Capture the cell that displays the provided text and extract its [x, y] central coordinate. 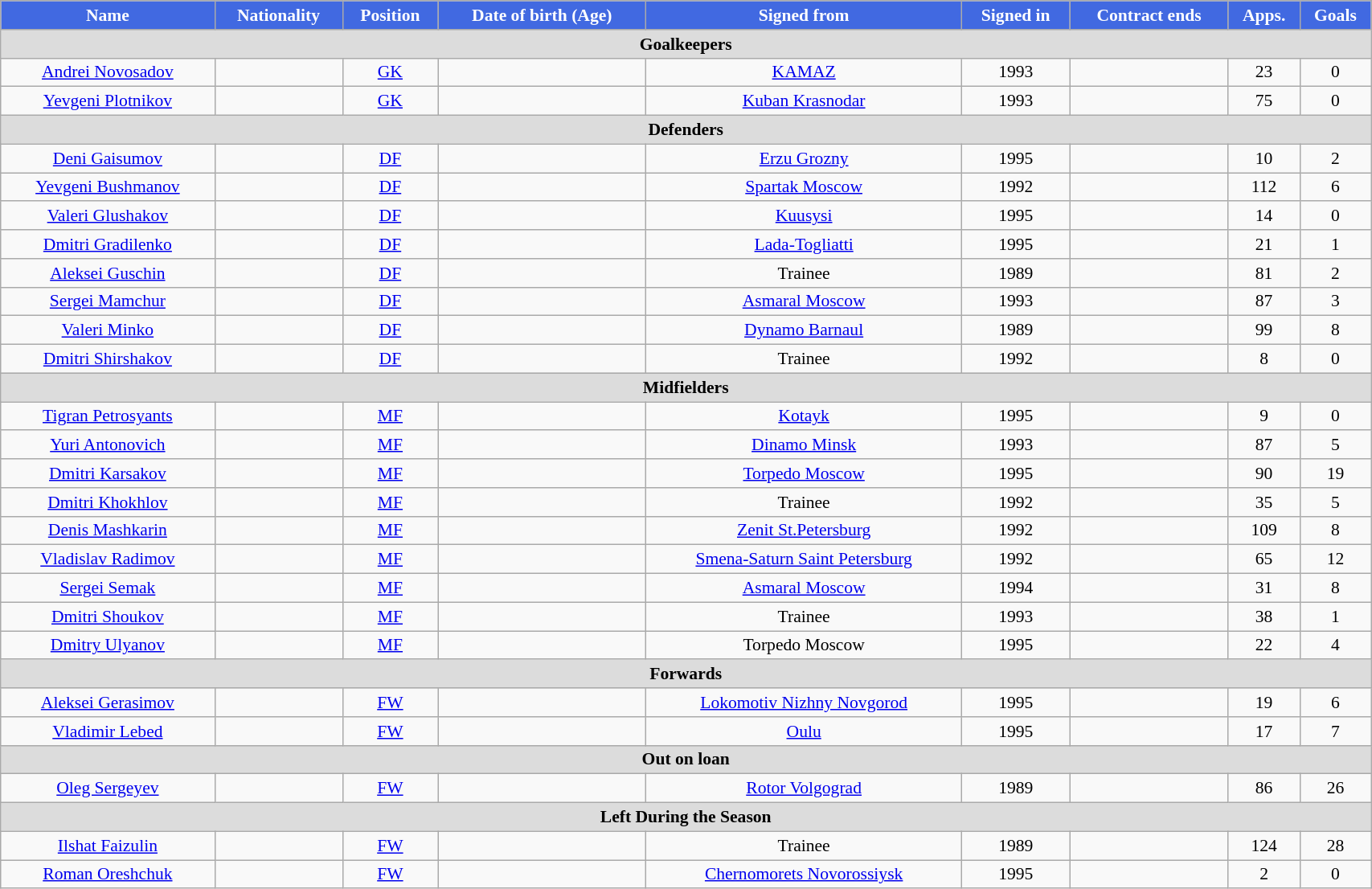
14 [1263, 216]
Dmitri Shoukov [108, 617]
Kotayk [804, 416]
Deni Gaisumov [108, 158]
Roman Oreshchuk [108, 875]
Forwards [686, 674]
7 [1335, 731]
Ilshat Faizulin [108, 846]
Date of birth (Age) [542, 15]
Tigran Petrosyants [108, 416]
Dmitry Ulyanov [108, 645]
90 [1263, 473]
Valeri Minko [108, 330]
Contract ends [1149, 15]
Aleksei Gerasimov [108, 703]
Dmitri Khokhlov [108, 502]
21 [1263, 244]
Signed from [804, 15]
86 [1263, 789]
17 [1263, 731]
Kuban Krasnodar [804, 101]
KAMAZ [804, 72]
Dmitri Shirshakov [108, 359]
Valeri Glushakov [108, 216]
Nationality [278, 15]
Midfielders [686, 387]
124 [1263, 846]
Andrei Novosadov [108, 72]
Rotor Volgograd [804, 789]
Sergei Mamchur [108, 301]
31 [1263, 588]
3 [1335, 301]
26 [1335, 789]
23 [1263, 72]
9 [1263, 416]
Yevgeni Plotnikov [108, 101]
Goals [1335, 15]
Position [391, 15]
Dmitri Karsakov [108, 473]
Defenders [686, 130]
Apps. [1263, 15]
99 [1263, 330]
22 [1263, 645]
Sergei Semak [108, 588]
12 [1335, 559]
81 [1263, 273]
Spartak Moscow [804, 187]
Aleksei Guschin [108, 273]
Denis Mashkarin [108, 531]
Dmitri Gradilenko [108, 244]
Lada-Togliatti [804, 244]
1994 [1016, 588]
Oleg Sergeyev [108, 789]
4 [1335, 645]
Kuusysi [804, 216]
35 [1263, 502]
112 [1263, 187]
65 [1263, 559]
10 [1263, 158]
Zenit St.Petersburg [804, 531]
28 [1335, 846]
Signed in [1016, 15]
Dynamo Barnaul [804, 330]
Erzu Grozny [804, 158]
Oulu [804, 731]
38 [1263, 617]
Yevgeni Bushmanov [108, 187]
Vladislav Radimov [108, 559]
Chernomorets Novorossiysk [804, 875]
Vladimir Lebed [108, 731]
Dinamo Minsk [804, 445]
Lokomotiv Nizhny Novgorod [804, 703]
Goalkeepers [686, 44]
75 [1263, 101]
Left During the Season [686, 817]
109 [1263, 531]
Out on loan [686, 760]
Name [108, 15]
Yuri Antonovich [108, 445]
Smena-Saturn Saint Petersburg [804, 559]
